For the text-containing cell, return its midpoint in (X, Y) coordinate format. 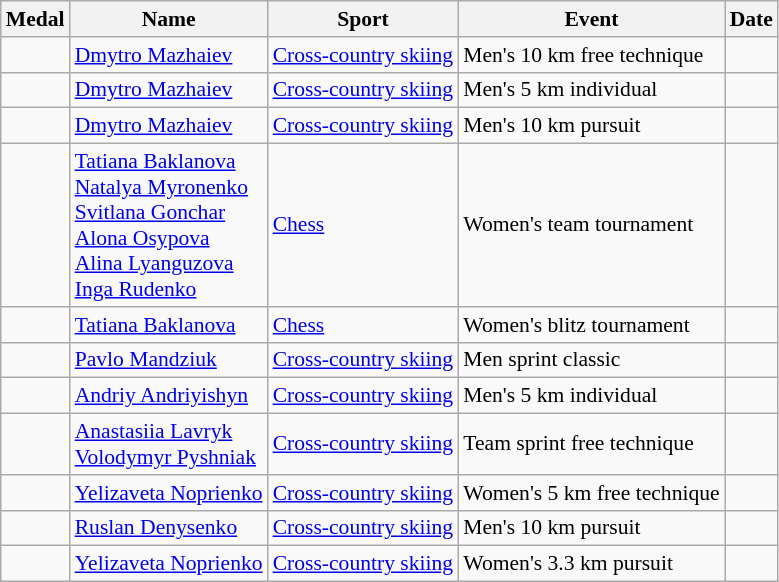
Ruslan Denysenko (169, 528)
Tatiana BaklanovaNatalya MyronenkoSvitlana GoncharAlona OsypovaAlina LyanguzovaInga Rudenko (169, 226)
Women's 5 km free technique (591, 493)
Women's blitz tournament (591, 325)
Anastasiia LavrykVolodymyr Pyshniak (169, 444)
Event (591, 19)
Pavlo Mandziuk (169, 360)
Men's 10 km free technique (591, 55)
Date (752, 19)
Andriy Andriyishyn (169, 396)
Women's 3.3 km pursuit (591, 564)
Medal (36, 19)
Tatiana Baklanova (169, 325)
Sport (364, 19)
Men sprint classic (591, 360)
Name (169, 19)
Women's team tournament (591, 226)
Team sprint free technique (591, 444)
